Determine the (x, y) coordinate at the center of the cell enclosing the given text.  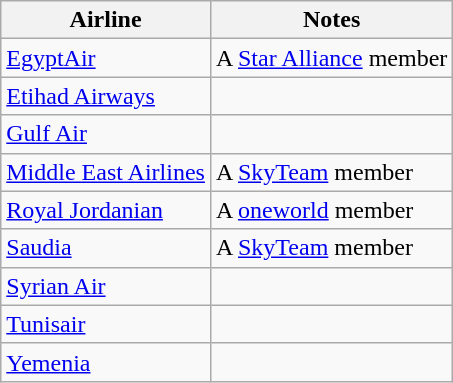
Gulf Air (106, 134)
Notes (331, 20)
Saudia (106, 248)
Etihad Airways (106, 96)
Middle East Airlines (106, 172)
Airline (106, 20)
A oneworld member (331, 210)
Tunisair (106, 324)
Royal Jordanian (106, 210)
A Star Alliance member (331, 58)
EgyptAir (106, 58)
Syrian Air (106, 286)
Yemenia (106, 362)
